Extract the (X, Y) coordinate from the center of the cell holding the provided text.  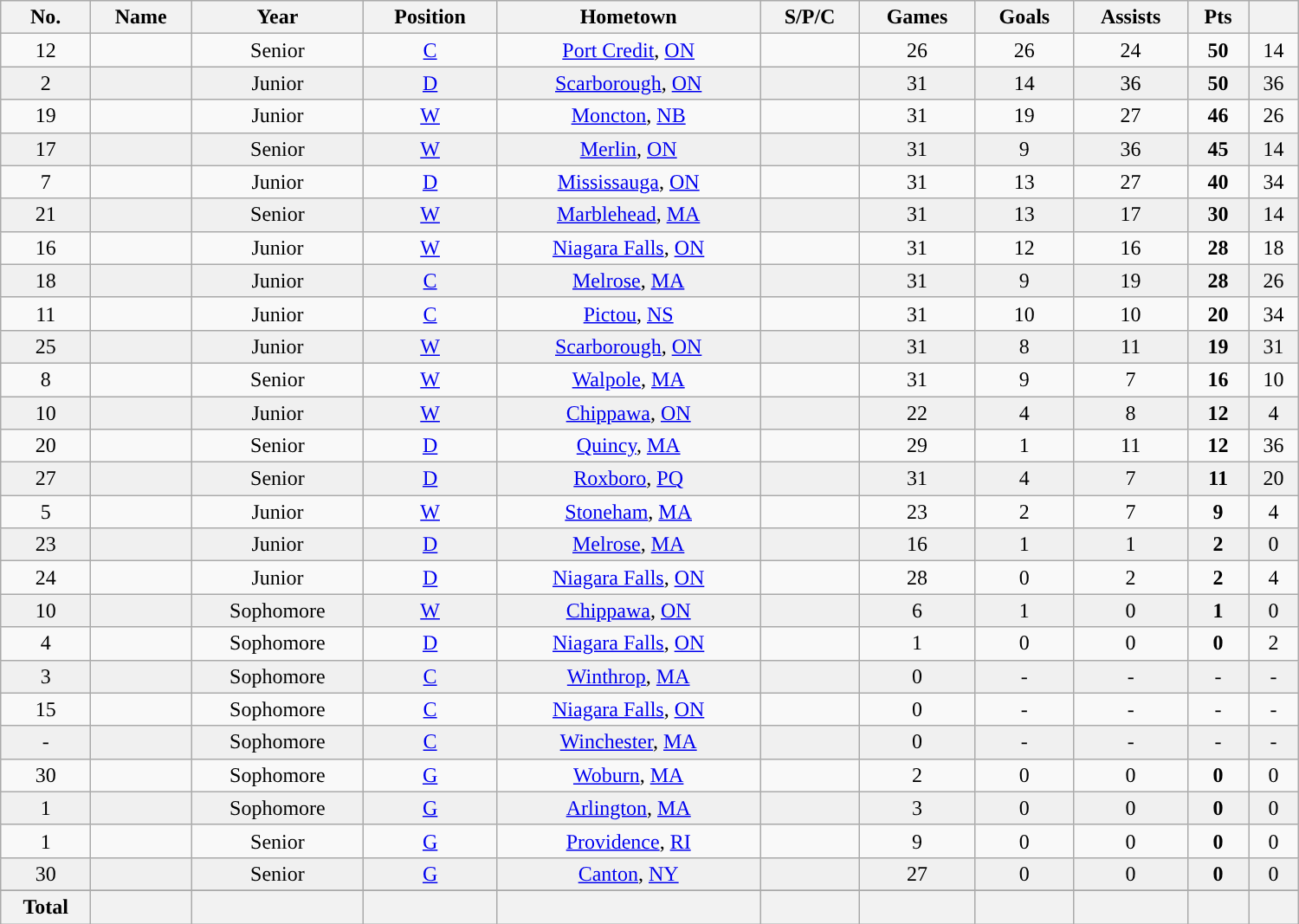
No. (46, 17)
Total (46, 907)
45 (1218, 149)
40 (1218, 182)
Arlington, MA (629, 808)
6 (917, 611)
Roxboro, PQ (629, 479)
Marblehead, MA (629, 215)
Stoneham, MA (629, 512)
5 (46, 512)
Moncton, NB (629, 116)
Pictou, NS (629, 313)
Canton, NY (629, 874)
22 (917, 413)
Position (430, 17)
Winchester, MA (629, 742)
Quincy, MA (629, 446)
46 (1218, 116)
21 (46, 215)
Mississauga, ON (629, 182)
15 (46, 709)
S/P/C (810, 17)
Assists (1131, 17)
29 (917, 446)
Games (917, 17)
25 (46, 346)
Woburn, MA (629, 775)
Providence, RI (629, 841)
Goals (1024, 17)
Port Credit, ON (629, 50)
Name (141, 17)
Winthrop, MA (629, 676)
Merlin, ON (629, 149)
Walpole, MA (629, 379)
Year (277, 17)
Hometown (629, 17)
Pts (1218, 17)
